Identify which cell holds the provided text, then report its [X, Y] central coordinate. 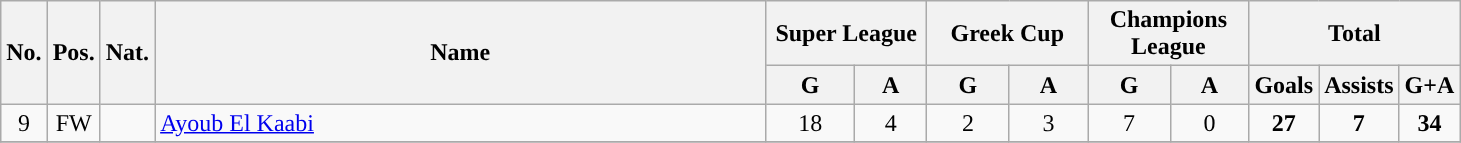
FW [74, 123]
18 [810, 123]
Ayoub El Kaabi [460, 123]
Greek Cup [1008, 34]
3 [1048, 123]
Super League [846, 34]
4 [891, 123]
Assists [1359, 85]
0 [1210, 123]
Champions League [1168, 34]
Pos. [74, 52]
Total [1354, 34]
27 [1284, 123]
2 [968, 123]
34 [1430, 123]
9 [24, 123]
G+A [1430, 85]
Goals [1284, 85]
Nat. [127, 52]
Name [460, 52]
No. [24, 52]
